Extract the [X, Y] coordinate from the center of the cell holding the provided text.  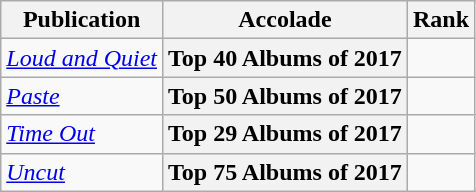
Paste [82, 96]
Top 75 Albums of 2017 [284, 172]
Top 40 Albums of 2017 [284, 58]
Publication [82, 20]
Accolade [284, 20]
Time Out [82, 134]
Rank [440, 20]
Top 50 Albums of 2017 [284, 96]
Loud and Quiet [82, 58]
Uncut [82, 172]
Top 29 Albums of 2017 [284, 134]
